Extract the (x, y) coordinate from the center of the cell holding the provided text.  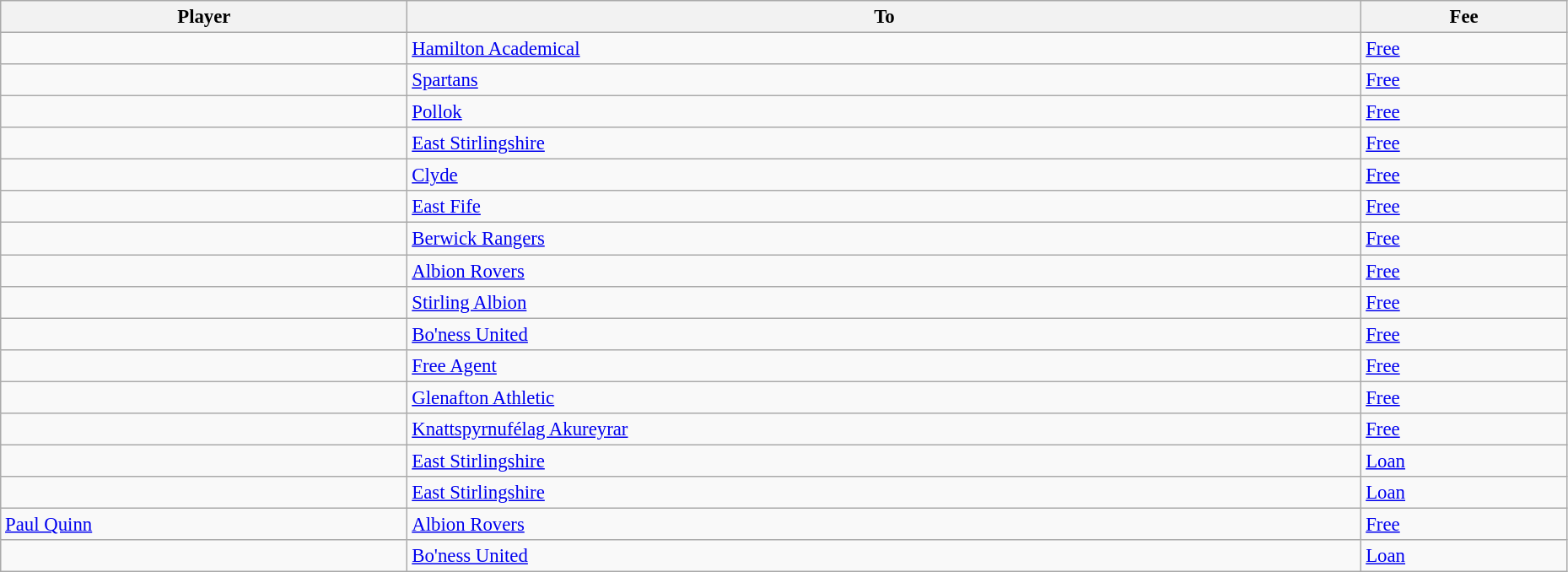
To (884, 17)
Fee (1464, 17)
Clyde (884, 175)
Paul Quinn (204, 524)
Free Agent (884, 365)
East Fife (884, 207)
Player (204, 17)
Hamilton Academical (884, 49)
Pollok (884, 112)
Spartans (884, 80)
Berwick Rangers (884, 239)
Knattspyrnufélag Akureyrar (884, 429)
Stirling Albion (884, 302)
Glenafton Athletic (884, 397)
